Detect which cell encompasses the target text, then output its [x, y] center coordinate. 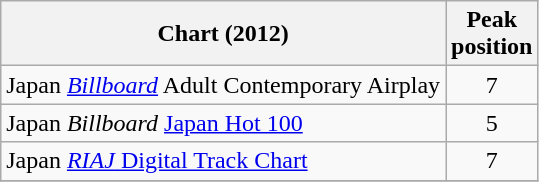
Chart (2012) [224, 34]
5 [492, 123]
Japan Billboard Japan Hot 100 [224, 123]
Peakposition [492, 34]
Japan Billboard Adult Contemporary Airplay [224, 85]
Japan RIAJ Digital Track Chart [224, 161]
